Scan for the cell matching the given text and deliver its [X, Y] coordinate at center. 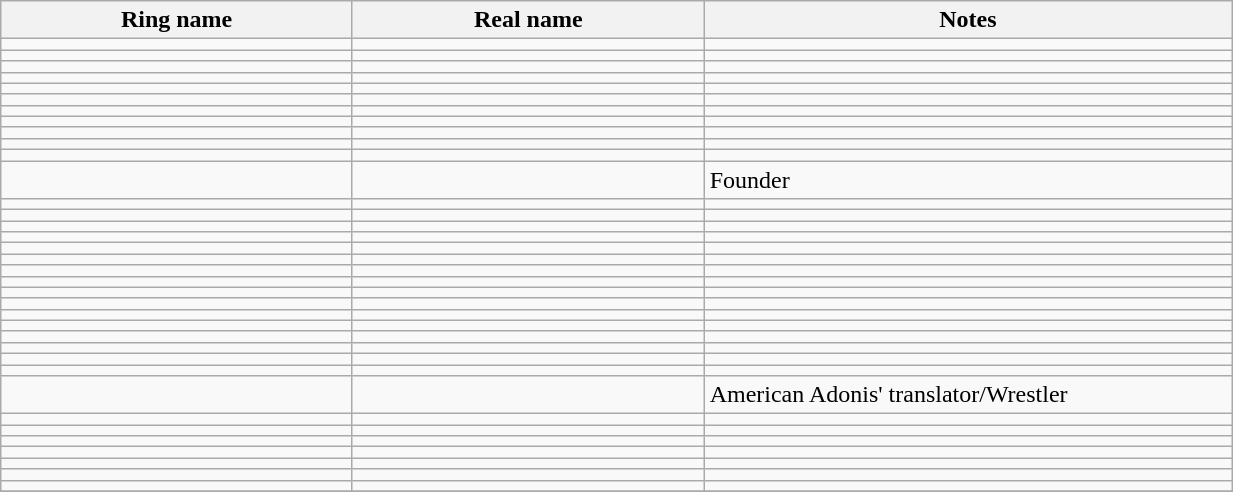
Ring name [177, 20]
Notes [968, 20]
Real name [528, 20]
American Adonis' translator/Wrestler [968, 395]
Founder [968, 179]
